For the text-containing cell, return its midpoint in (X, Y) coordinate format. 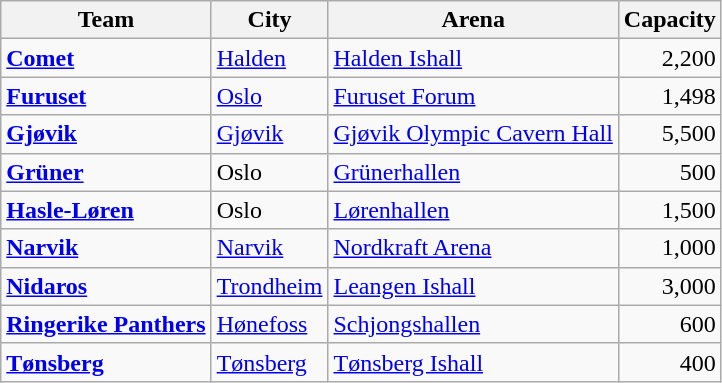
Lørenhallen (473, 210)
Halden (270, 58)
Hønefoss (270, 324)
Grünerhallen (473, 172)
Furuset Forum (473, 96)
Nidaros (106, 286)
Halden Ishall (473, 58)
Leangen Ishall (473, 286)
Comet (106, 58)
400 (670, 362)
1,000 (670, 248)
Arena (473, 20)
600 (670, 324)
Furuset (106, 96)
Nordkraft Arena (473, 248)
Trondheim (270, 286)
Team (106, 20)
Ringerike Panthers (106, 324)
Gjøvik Olympic Cavern Hall (473, 134)
Schjongshallen (473, 324)
Grüner (106, 172)
1,500 (670, 210)
1,498 (670, 96)
Tønsberg Ishall (473, 362)
Capacity (670, 20)
500 (670, 172)
2,200 (670, 58)
City (270, 20)
3,000 (670, 286)
Hasle-Løren (106, 210)
5,500 (670, 134)
